Provide the [X, Y] coordinate of the cell's center where the given text is located.  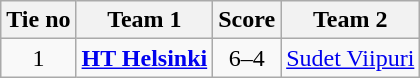
Tie no [38, 20]
Score [247, 20]
Team 2 [350, 20]
6–4 [247, 58]
HT Helsinki [144, 58]
1 [38, 58]
Team 1 [144, 20]
Sudet Viipuri [350, 58]
